Capture the cell that displays the provided text and extract its (x, y) central coordinate. 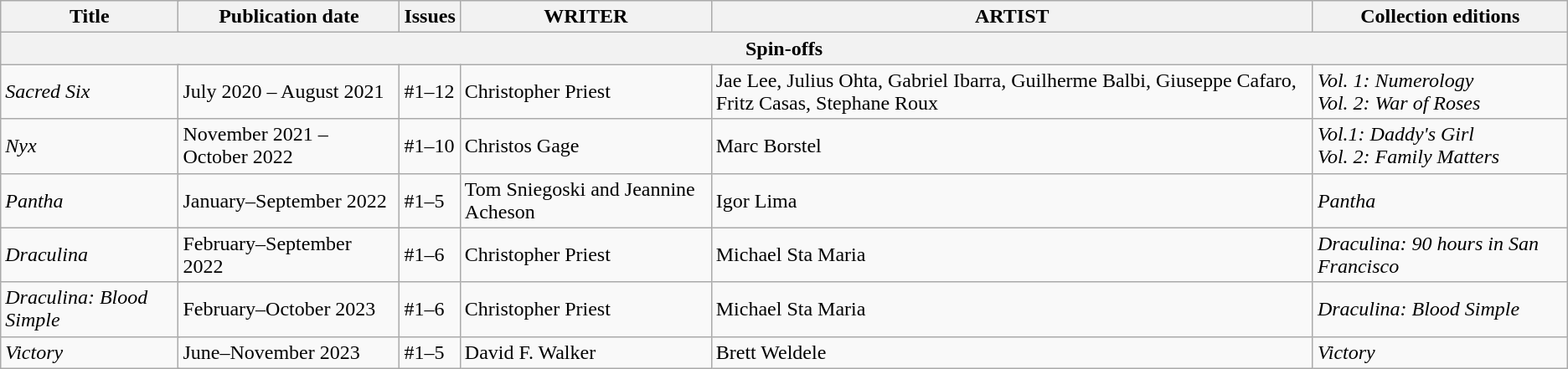
June–November 2023 (289, 352)
July 2020 – August 2021 (289, 92)
Igor Lima (1012, 201)
November 2021 – October 2022 (289, 146)
Spin-offs (784, 49)
WRITER (585, 17)
Publication date (289, 17)
Sacred Six (90, 92)
ARTIST (1012, 17)
Vol.1: Daddy's GirlVol. 2: Family Matters (1440, 146)
Jae Lee, Julius Ohta, Gabriel Ibarra, Guilherme Balbi, Giuseppe Cafaro, Fritz Casas, Stephane Roux (1012, 92)
Christos Gage (585, 146)
Tom Sniegoski and Jeannine Acheson (585, 201)
Draculina: 90 hours in San Francisco (1440, 254)
Vol. 1: NumerologyVol. 2: War of Roses (1440, 92)
Nyx (90, 146)
#1–12 (430, 92)
David F. Walker (585, 352)
Title (90, 17)
February–October 2023 (289, 310)
Collection editions (1440, 17)
Brett Weldele (1012, 352)
Marc Borstel (1012, 146)
#1–10 (430, 146)
January–September 2022 (289, 201)
February–September 2022 (289, 254)
Draculina (90, 254)
Issues (430, 17)
